Return (x, y) of the center of cell containing provided text 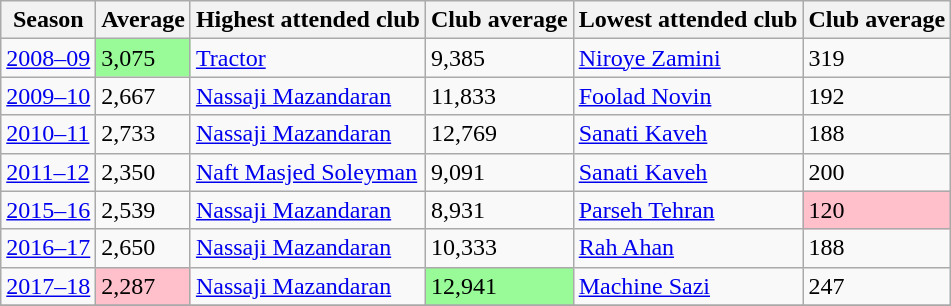
9,091 (499, 172)
Lowest attended club (688, 20)
2008–09 (48, 58)
Foolad Novin (688, 96)
11,833 (499, 96)
2010–11 (48, 134)
2,733 (144, 134)
10,333 (499, 248)
192 (877, 96)
12,769 (499, 134)
Niroye Zamini (688, 58)
2009–10 (48, 96)
Tractor (308, 58)
2,350 (144, 172)
Season (48, 20)
9,385 (499, 58)
Parseh Tehran (688, 210)
2,667 (144, 96)
2015–16 (48, 210)
Machine Sazi (688, 286)
120 (877, 210)
12,941 (499, 286)
200 (877, 172)
3,075 (144, 58)
8,931 (499, 210)
Rah Ahan (688, 248)
2,650 (144, 248)
2017–18 (48, 286)
2,539 (144, 210)
Naft Masjed Soleyman (308, 172)
319 (877, 58)
2016–17 (48, 248)
Highest attended club (308, 20)
2011–12 (48, 172)
2,287 (144, 286)
Average (144, 20)
247 (877, 286)
